Find where the given text appears and provide that cell's center as (X, Y) coordinate. 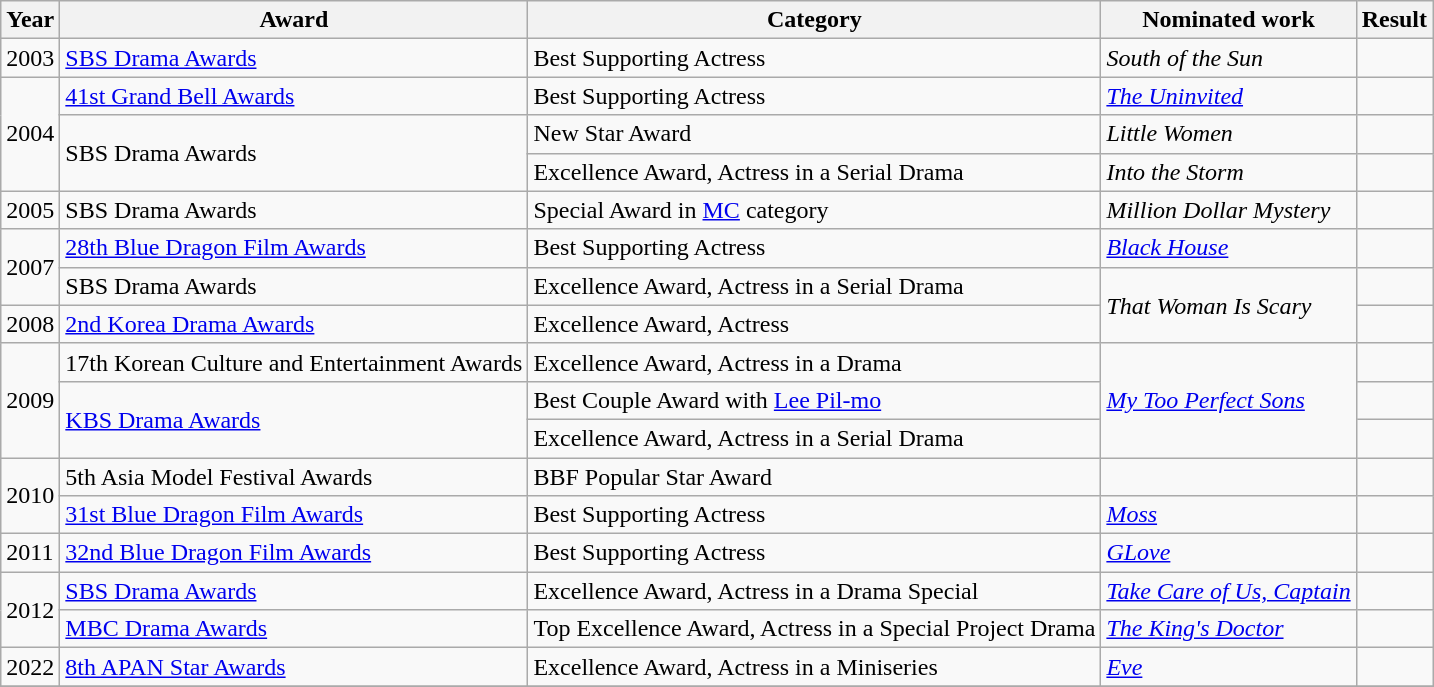
2022 (30, 667)
Excellence Award, Actress (814, 324)
Result (1394, 20)
2012 (30, 610)
41st Grand Bell Awards (294, 96)
Into the Storm (1228, 172)
32nd Blue Dragon Film Awards (294, 553)
2005 (30, 210)
17th Korean Culture and Entertainment Awards (294, 362)
Award (294, 20)
Eve (1228, 667)
South of the Sun (1228, 58)
2004 (30, 134)
2003 (30, 58)
2009 (30, 400)
Excellence Award, Actress in a Miniseries (814, 667)
Year (30, 20)
My Too Perfect Sons (1228, 400)
28th Blue Dragon Film Awards (294, 248)
BBF Popular Star Award (814, 477)
GLove (1228, 553)
Nominated work (1228, 20)
The Uninvited (1228, 96)
Special Award in MC category (814, 210)
Million Dollar Mystery (1228, 210)
2nd Korea Drama Awards (294, 324)
Excellence Award, Actress in a Drama (814, 362)
Best Couple Award with Lee Pil-mo (814, 400)
8th APAN Star Awards (294, 667)
Black House (1228, 248)
Top Excellence Award, Actress in a Special Project Drama (814, 629)
2011 (30, 553)
Moss (1228, 515)
Take Care of Us, Captain (1228, 591)
2010 (30, 496)
5th Asia Model Festival Awards (294, 477)
2007 (30, 267)
Little Women (1228, 134)
KBS Drama Awards (294, 419)
2008 (30, 324)
New Star Award (814, 134)
The King's Doctor (1228, 629)
That Woman Is Scary (1228, 305)
31st Blue Dragon Film Awards (294, 515)
MBC Drama Awards (294, 629)
Category (814, 20)
Excellence Award, Actress in a Drama Special (814, 591)
